Locate the cell with the specified text and output its (X, Y) center coordinate. 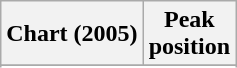
Chart (2005) (72, 34)
Peakposition (189, 34)
